For the text-containing cell, return its midpoint in [X, Y] coordinate format. 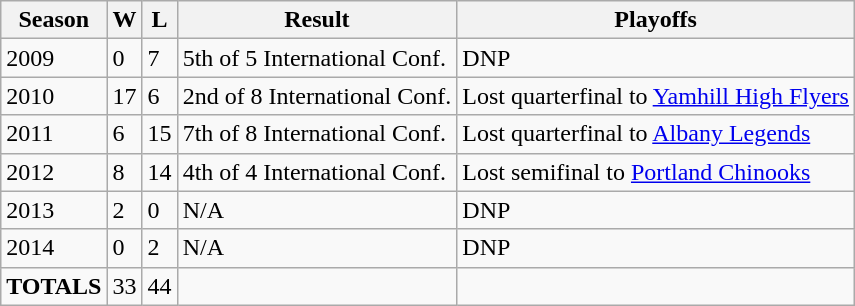
33 [124, 286]
5th of 5 International Conf. [317, 58]
2010 [54, 96]
2011 [54, 134]
2014 [54, 248]
L [160, 20]
15 [160, 134]
TOTALS [54, 286]
17 [124, 96]
2013 [54, 210]
W [124, 20]
Lost semifinal to Portland Chinooks [656, 172]
2009 [54, 58]
7th of 8 International Conf. [317, 134]
Result [317, 20]
2nd of 8 International Conf. [317, 96]
4th of 4 International Conf. [317, 172]
Playoffs [656, 20]
8 [124, 172]
44 [160, 286]
14 [160, 172]
Season [54, 20]
7 [160, 58]
Lost quarterfinal to Yamhill High Flyers [656, 96]
2012 [54, 172]
Lost quarterfinal to Albany Legends [656, 134]
